Determine the [X, Y] coordinate at the center of the cell enclosing the given text.  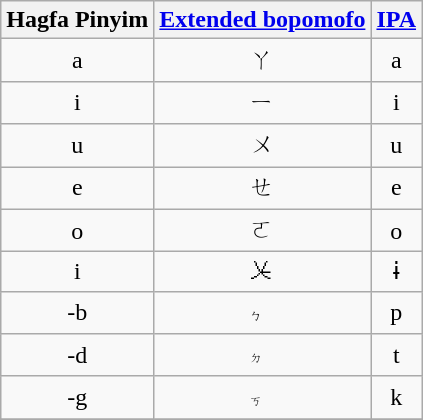
ㆨ [262, 272]
ㄛ [262, 230]
-g [78, 398]
ㆵ [262, 356]
IPA [396, 20]
t [396, 356]
Extended bopomofo [262, 20]
ㄚ [262, 60]
-d [78, 356]
Hagfa Pinyim [78, 20]
ㄨ [262, 146]
ㄝ [262, 188]
ㄧ [262, 102]
ɨ [396, 272]
ㆶ [262, 398]
k [396, 398]
ㆴ [262, 312]
-b [78, 312]
p [396, 312]
